Provide the (X, Y) coordinate of the cell's center where the given text is located.  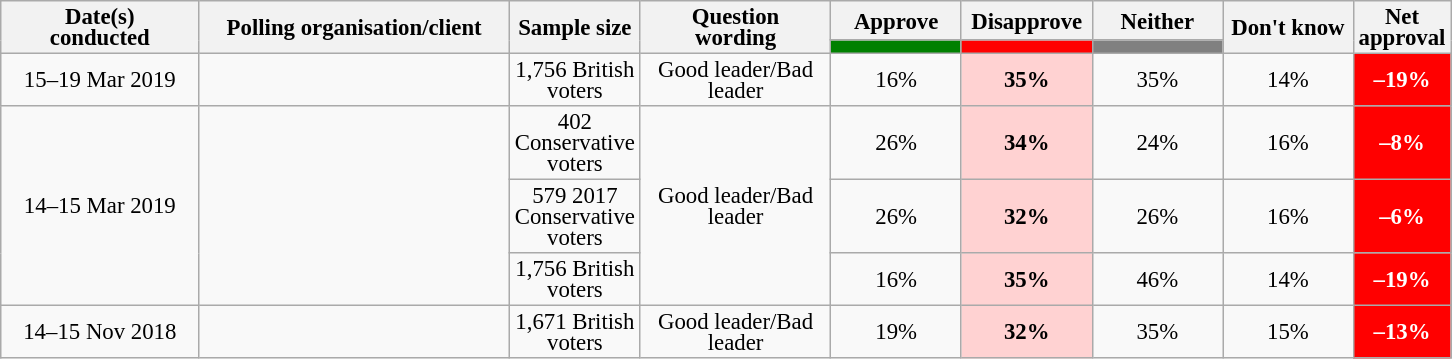
15% (1288, 332)
Polling organisation/client (354, 28)
Disapprove (1026, 20)
46% (1158, 280)
579 2017 Conservative voters (574, 217)
19% (896, 332)
–13% (1402, 332)
14–15 Mar 2019 (100, 206)
Don't know (1288, 28)
Questionwording (736, 28)
1,671 British voters (574, 332)
–8% (1402, 143)
24% (1158, 143)
Date(s)conducted (100, 28)
Sample size (574, 28)
402 Conservative voters (574, 143)
Neither (1158, 20)
34% (1026, 143)
Approve (896, 20)
14–15 Nov 2018 (100, 332)
Net approval (1402, 28)
–6% (1402, 217)
15–19 Mar 2019 (100, 80)
